Scan for the cell matching the given text and deliver its (X, Y) coordinate at center. 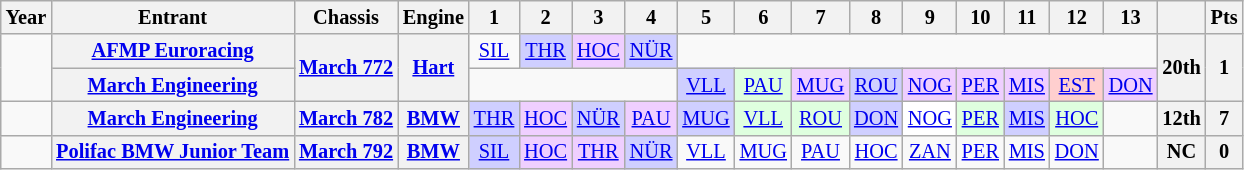
0 (1224, 152)
Hart (434, 68)
11 (1027, 17)
6 (764, 17)
10 (980, 17)
2 (546, 17)
NC (1181, 152)
EST (1077, 85)
12th (1181, 118)
Pts (1224, 17)
Chassis (346, 17)
12 (1077, 17)
Year (26, 17)
8 (876, 17)
Engine (434, 17)
March 772 (346, 68)
3 (598, 17)
AFMP Euroracing (172, 51)
Polifac BMW Junior Team (172, 152)
9 (930, 17)
20th (1181, 68)
5 (706, 17)
13 (1131, 17)
Entrant (172, 17)
March 782 (346, 118)
ZAN (930, 152)
March 792 (346, 152)
4 (652, 17)
